Find where the given text appears and provide that cell's center as [x, y] coordinate. 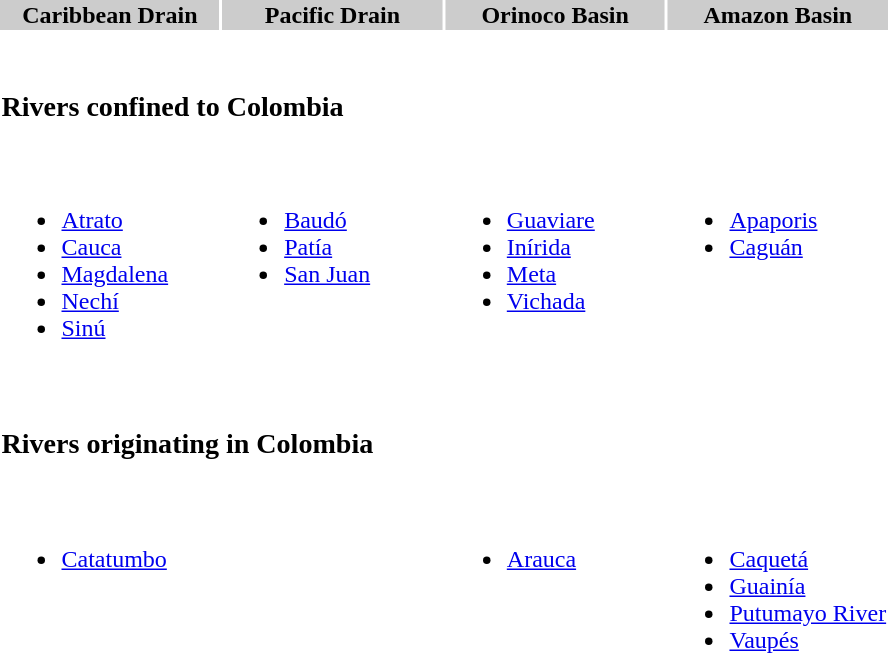
ApaporisCaguán [778, 262]
Orinoco Basin [555, 15]
Caribbean Drain [110, 15]
Amazon Basin [778, 15]
Pacific Drain [333, 15]
Rivers confined to Colombia [444, 92]
BaudóPatíaSan Juan [333, 262]
AtratoCaucaMagdalenaNechíSinú [110, 262]
GuaviareIníridaMetaVichada [555, 262]
Rivers originating in Colombia [444, 430]
